Capture the cell that displays the provided text and extract its [x, y] central coordinate. 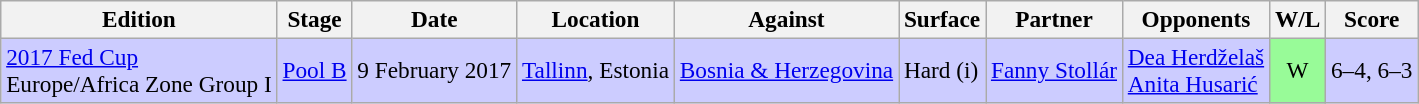
Partner [1054, 19]
Dea Herdželaš Anita Husarić [1196, 70]
6–4, 6–3 [1372, 70]
W/L [1298, 19]
W [1298, 70]
Score [1372, 19]
2017 Fed Cup Europe/Africa Zone Group I [139, 70]
Hard (i) [942, 70]
Opponents [1196, 19]
Pool B [314, 70]
Tallinn, Estonia [596, 70]
Bosnia & Herzegovina [786, 70]
Against [786, 19]
Stage [314, 19]
Fanny Stollár [1054, 70]
9 February 2017 [434, 70]
Edition [139, 19]
Surface [942, 19]
Location [596, 19]
Date [434, 19]
